Search for the cell housing the specified text and yield its [x, y] center coordinate. 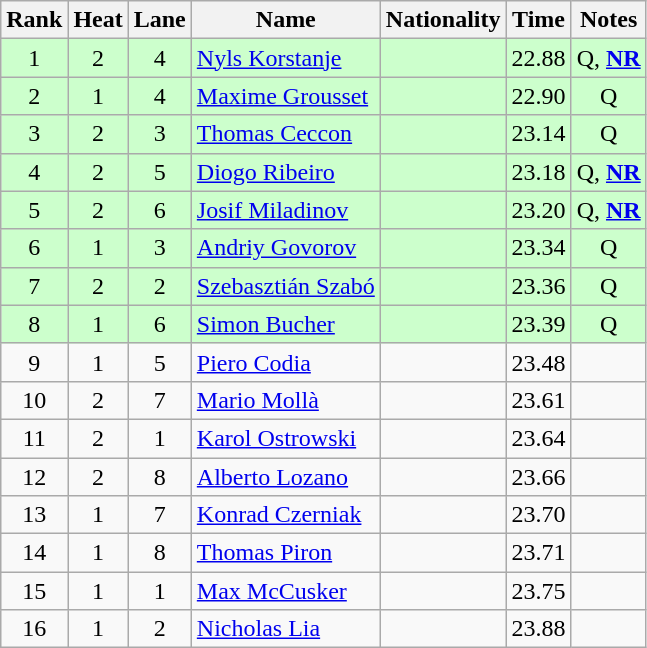
Heat [98, 20]
Diogo Ribeiro [286, 172]
Rank [34, 20]
Nicholas Lia [286, 629]
15 [34, 591]
Konrad Czerniak [286, 515]
Thomas Ceccon [286, 134]
23.61 [538, 400]
Name [286, 20]
13 [34, 515]
Lane [160, 20]
22.90 [538, 96]
Nationality [443, 20]
23.39 [538, 324]
Max McCusker [286, 591]
Time [538, 20]
Alberto Lozano [286, 477]
23.48 [538, 362]
23.71 [538, 553]
22.88 [538, 58]
Mario Mollà [286, 400]
23.70 [538, 515]
Piero Codia [286, 362]
12 [34, 477]
Josif Miladinov [286, 210]
11 [34, 438]
Szebasztián Szabó [286, 286]
23.18 [538, 172]
9 [34, 362]
Andriy Govorov [286, 248]
Nyls Korstanje [286, 58]
23.14 [538, 134]
Thomas Piron [286, 553]
23.66 [538, 477]
14 [34, 553]
Notes [608, 20]
23.34 [538, 248]
23.20 [538, 210]
Karol Ostrowski [286, 438]
23.88 [538, 629]
23.75 [538, 591]
16 [34, 629]
23.64 [538, 438]
10 [34, 400]
Maxime Grousset [286, 96]
Simon Bucher [286, 324]
23.36 [538, 286]
